Detect which cell encompasses the target text, then output its [x, y] center coordinate. 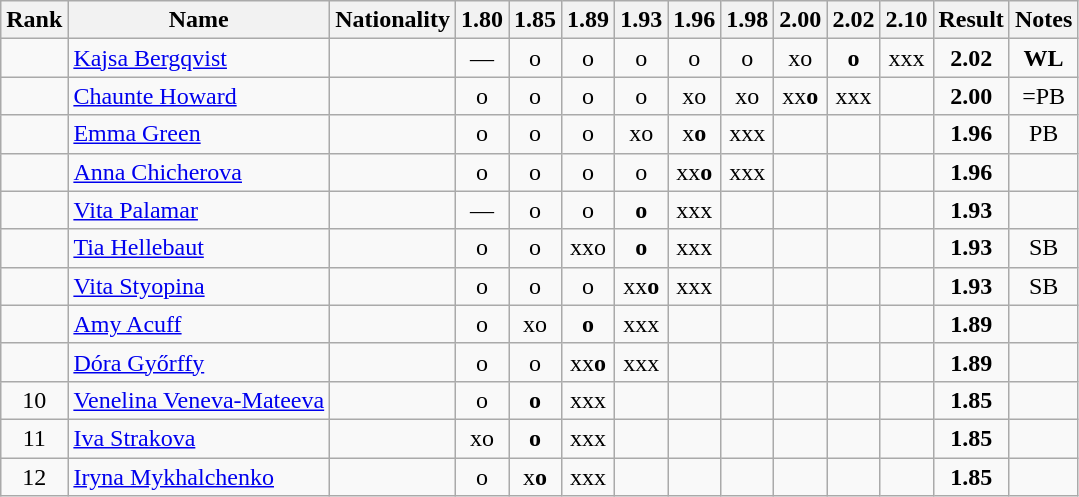
Chaunte Howard [199, 96]
11 [34, 438]
Rank [34, 20]
PB [1043, 134]
Iva Strakova [199, 438]
1.98 [748, 20]
Notes [1043, 20]
=PB [1043, 96]
Tia Hellebaut [199, 248]
Iryna Mykhalchenko [199, 477]
2.10 [906, 20]
Kajsa Bergqvist [199, 58]
10 [34, 400]
Name [199, 20]
Result [971, 20]
WL [1043, 58]
Vita Styopina [199, 286]
Nationality [393, 20]
Anna Chicherova [199, 172]
Amy Acuff [199, 324]
Vita Palamar [199, 210]
12 [34, 477]
Venelina Veneva-Mateeva [199, 400]
1.80 [482, 20]
Dóra Győrffy [199, 362]
Emma Green [199, 134]
